Return the [X, Y] coordinate for the center point of the cell that contains the specified text.  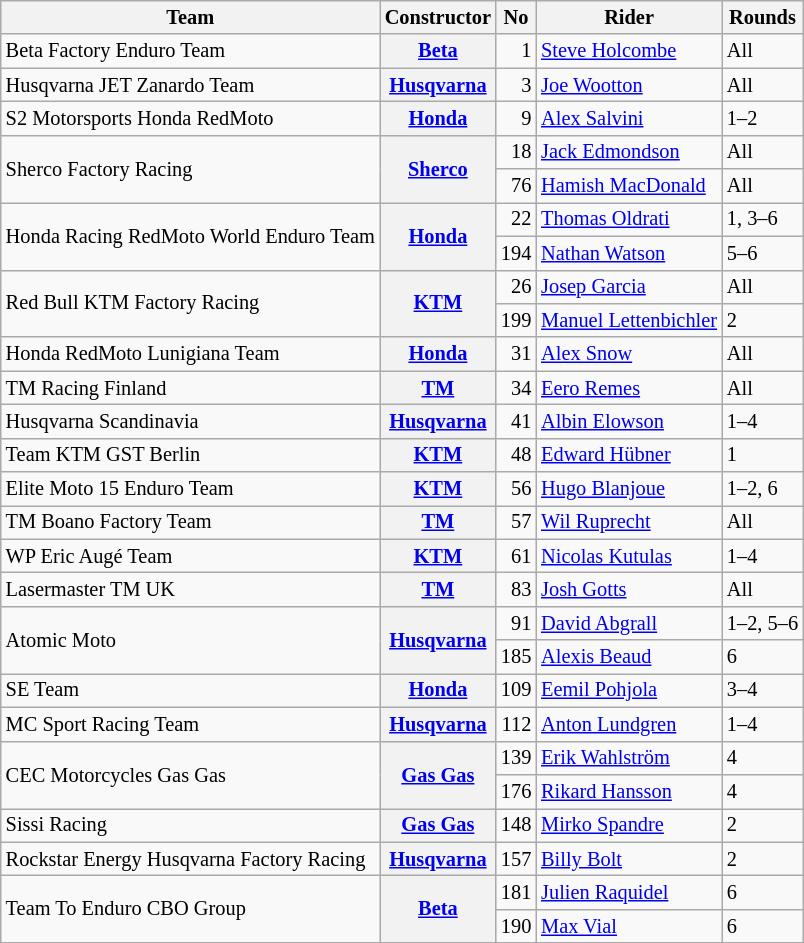
61 [516, 556]
5–6 [762, 253]
3–4 [762, 690]
Nicolas Kutulas [629, 556]
Julien Raquidel [629, 892]
1–2, 5–6 [762, 623]
SE Team [190, 690]
Josep Garcia [629, 287]
Rider [629, 17]
Husqvarna Scandinavia [190, 421]
Manuel Lettenbichler [629, 320]
WP Eric Augé Team [190, 556]
Sherco [438, 168]
91 [516, 623]
1–2, 6 [762, 489]
148 [516, 825]
199 [516, 320]
Rockstar Energy Husqvarna Factory Racing [190, 859]
Joe Wootton [629, 85]
S2 Motorsports Honda RedMoto [190, 118]
Red Bull KTM Factory Racing [190, 304]
Beta Factory Enduro Team [190, 51]
22 [516, 219]
181 [516, 892]
Lasermaster TM UK [190, 589]
MC Sport Racing Team [190, 724]
Erik Wahlström [629, 758]
Alexis Beaud [629, 657]
Wil Ruprecht [629, 522]
Hugo Blanjoue [629, 489]
Alex Snow [629, 354]
David Abgrall [629, 623]
1, 3–6 [762, 219]
No [516, 17]
Anton Lundgren [629, 724]
76 [516, 186]
190 [516, 926]
Team To Enduro CBO Group [190, 908]
Constructor [438, 17]
Steve Holcombe [629, 51]
Sherco Factory Racing [190, 168]
Hamish MacDonald [629, 186]
18 [516, 152]
TM Racing Finland [190, 388]
31 [516, 354]
Edward Hübner [629, 455]
176 [516, 791]
185 [516, 657]
Mirko Spandre [629, 825]
Eemil Pohjola [629, 690]
Jack Edmondson [629, 152]
9 [516, 118]
1–2 [762, 118]
Honda Racing RedMoto World Enduro Team [190, 236]
3 [516, 85]
Albin Elowson [629, 421]
26 [516, 287]
Alex Salvini [629, 118]
Thomas Oldrati [629, 219]
109 [516, 690]
56 [516, 489]
194 [516, 253]
Team KTM GST Berlin [190, 455]
Elite Moto 15 Enduro Team [190, 489]
Atomic Moto [190, 640]
57 [516, 522]
Max Vial [629, 926]
CEC Motorcycles Gas Gas [190, 774]
Honda RedMoto Lunigiana Team [190, 354]
Eero Remes [629, 388]
TM Boano Factory Team [190, 522]
139 [516, 758]
34 [516, 388]
Billy Bolt [629, 859]
48 [516, 455]
Husqvarna JET Zanardo Team [190, 85]
Rikard Hansson [629, 791]
41 [516, 421]
Sissi Racing [190, 825]
Nathan Watson [629, 253]
157 [516, 859]
Team [190, 17]
83 [516, 589]
Rounds [762, 17]
112 [516, 724]
Josh Gotts [629, 589]
